Find where the given text appears and provide that cell's center as (x, y) coordinate. 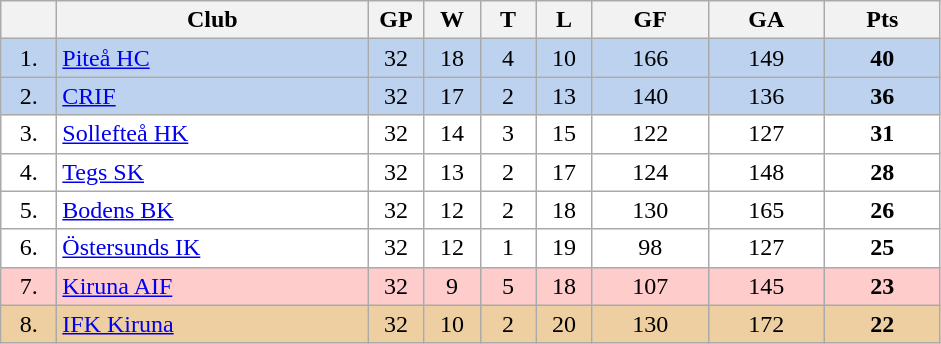
166 (650, 58)
36 (882, 96)
172 (766, 324)
6. (29, 248)
5. (29, 210)
Piteå HC (212, 58)
145 (766, 286)
IFK Kiruna (212, 324)
Östersunds IK (212, 248)
14 (452, 134)
4 (508, 58)
GP (396, 20)
9 (452, 286)
40 (882, 58)
124 (650, 172)
26 (882, 210)
20 (564, 324)
T (508, 20)
136 (766, 96)
8. (29, 324)
3 (508, 134)
W (452, 20)
15 (564, 134)
L (564, 20)
7. (29, 286)
23 (882, 286)
140 (650, 96)
28 (882, 172)
25 (882, 248)
Pts (882, 20)
107 (650, 286)
122 (650, 134)
1. (29, 58)
Kiruna AIF (212, 286)
19 (564, 248)
5 (508, 286)
165 (766, 210)
Sollefteå HK (212, 134)
Tegs SK (212, 172)
22 (882, 324)
GA (766, 20)
149 (766, 58)
148 (766, 172)
3. (29, 134)
4. (29, 172)
CRIF (212, 96)
Bodens BK (212, 210)
1 (508, 248)
31 (882, 134)
98 (650, 248)
2. (29, 96)
GF (650, 20)
Club (212, 20)
